Extract the [x, y] coordinate from the center of the cell holding the provided text.  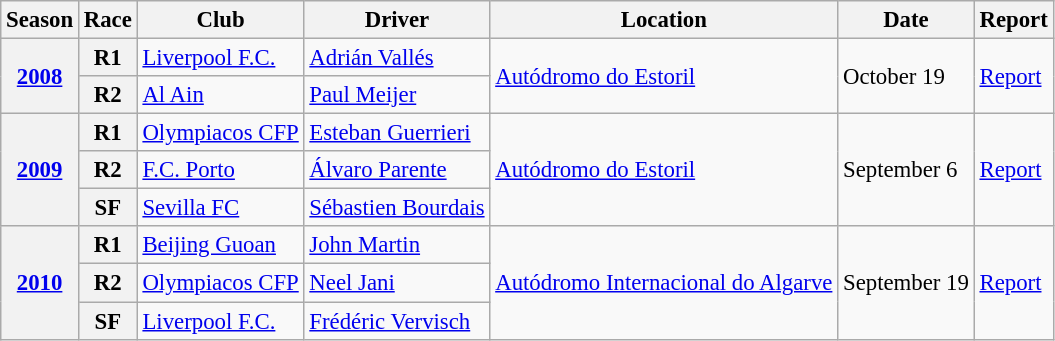
September 19 [906, 282]
Race [108, 20]
Location [664, 20]
Driver [397, 20]
F.C. Porto [220, 170]
Sébastien Bourdais [397, 208]
Club [220, 20]
Adrián Vallés [397, 58]
Esteban Guerrieri [397, 133]
2009 [40, 170]
Neel Jani [397, 283]
Autódromo Internacional do Algarve [664, 282]
Al Ain [220, 95]
Paul Meijer [397, 95]
Date [906, 20]
October 19 [906, 76]
Álvaro Parente [397, 170]
September 6 [906, 170]
2010 [40, 282]
Beijing Guoan [220, 245]
2008 [40, 76]
Season [40, 20]
Frédéric Vervisch [397, 321]
John Martin [397, 245]
Sevilla FC [220, 208]
